Output the (X, Y) coordinate of the center of the cell containing the given text.  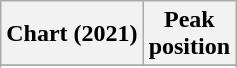
Peakposition (189, 34)
Chart (2021) (72, 34)
